Determine the (X, Y) coordinate at the center of the cell enclosing the given text.  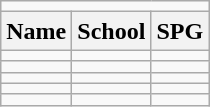
School (112, 31)
Name (36, 31)
SPG (180, 31)
